Capture the cell that displays the provided text and extract its [X, Y] central coordinate. 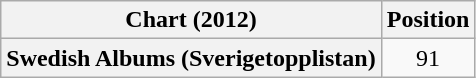
Position [428, 20]
91 [428, 58]
Chart (2012) [191, 20]
Swedish Albums (Sverigetopplistan) [191, 58]
